Find where the given text appears and provide that cell's center as [x, y] coordinate. 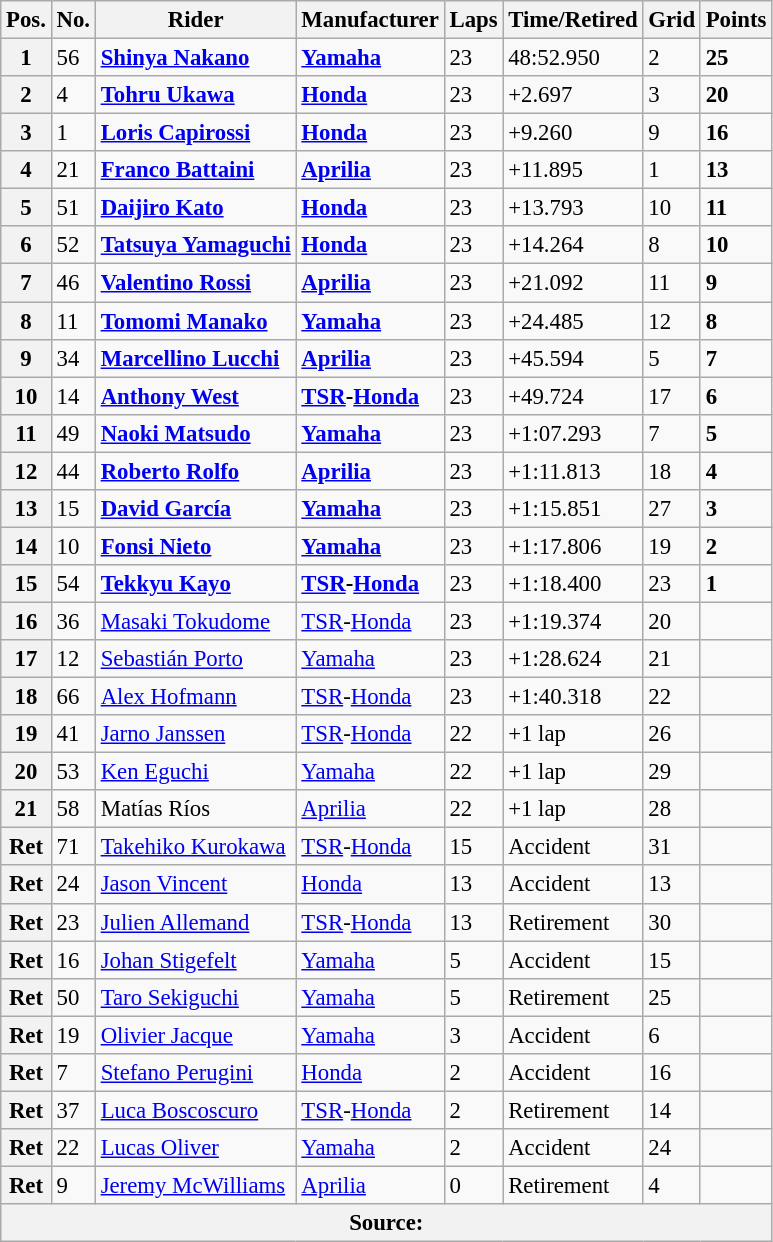
+1:19.374 [573, 621]
37 [73, 1110]
+49.724 [573, 396]
53 [73, 772]
Ken Eguchi [196, 772]
Source: [386, 1223]
56 [73, 58]
+13.793 [573, 208]
27 [672, 509]
Grid [672, 20]
Masaki Tokudome [196, 621]
Jeremy McWilliams [196, 1185]
Matías Ríos [196, 809]
Jason Vincent [196, 885]
Julien Allemand [196, 922]
Fonsi Nieto [196, 546]
52 [73, 245]
29 [672, 772]
Lucas Oliver [196, 1148]
Olivier Jacque [196, 1035]
49 [73, 433]
Marcellino Lucchi [196, 358]
No. [73, 20]
66 [73, 697]
Rider [196, 20]
28 [672, 809]
+1:15.851 [573, 509]
+9.260 [573, 133]
30 [672, 922]
+24.485 [573, 321]
Laps [474, 20]
+1:07.293 [573, 433]
+21.092 [573, 283]
+14.264 [573, 245]
Daijiro Kato [196, 208]
Tekkyu Kayo [196, 584]
+1:11.813 [573, 471]
44 [73, 471]
Loris Capirossi [196, 133]
Takehiko Kurokawa [196, 847]
Tohru Ukawa [196, 95]
50 [73, 997]
46 [73, 283]
Franco Battaini [196, 170]
41 [73, 734]
34 [73, 358]
Anthony West [196, 396]
51 [73, 208]
Johan Stigefelt [196, 960]
36 [73, 621]
Taro Sekiguchi [196, 997]
David García [196, 509]
Manufacturer [370, 20]
Roberto Rolfo [196, 471]
Shinya Nakano [196, 58]
+2.697 [573, 95]
+45.594 [573, 358]
Tomomi Manako [196, 321]
Pos. [26, 20]
54 [73, 584]
Points [736, 20]
+1:40.318 [573, 697]
31 [672, 847]
71 [73, 847]
Jarno Janssen [196, 734]
+1:17.806 [573, 546]
+1:28.624 [573, 659]
58 [73, 809]
Alex Hofmann [196, 697]
0 [474, 1185]
Valentino Rossi [196, 283]
Sebastián Porto [196, 659]
Time/Retired [573, 20]
Tatsuya Yamaguchi [196, 245]
48:52.950 [573, 58]
+11.895 [573, 170]
Luca Boscoscuro [196, 1110]
+1:18.400 [573, 584]
26 [672, 734]
Naoki Matsudo [196, 433]
Stefano Perugini [196, 1073]
